From the cell containing the given text, extract its center point as [X, Y] coordinate. 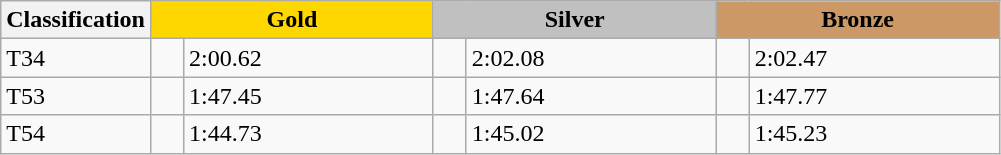
2:00.62 [308, 58]
Silver [574, 20]
T54 [76, 134]
Bronze [858, 20]
2:02.47 [874, 58]
T34 [76, 58]
1:45.23 [874, 134]
1:47.45 [308, 96]
1:44.73 [308, 134]
2:02.08 [591, 58]
T53 [76, 96]
Gold [292, 20]
1:45.02 [591, 134]
Classification [76, 20]
1:47.64 [591, 96]
1:47.77 [874, 96]
